Extract the (x, y) coordinate from the center of the cell holding the provided text.  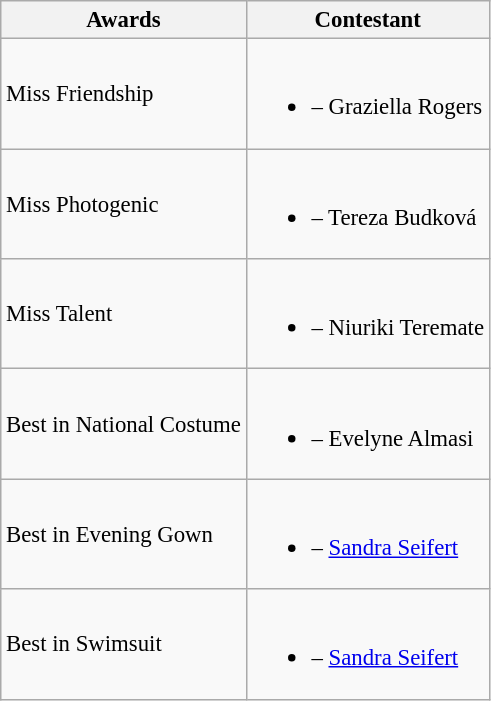
Best in National Costume (124, 424)
– Niuriki Teremate (368, 314)
Miss Friendship (124, 94)
Miss Photogenic (124, 204)
Miss Talent (124, 314)
Awards (124, 20)
– Evelyne Almasi (368, 424)
Best in Swimsuit (124, 644)
Best in Evening Gown (124, 534)
– Tereza Budková (368, 204)
Contestant (368, 20)
– Graziella Rogers (368, 94)
